For the text-containing cell, return its midpoint in [X, Y] coordinate format. 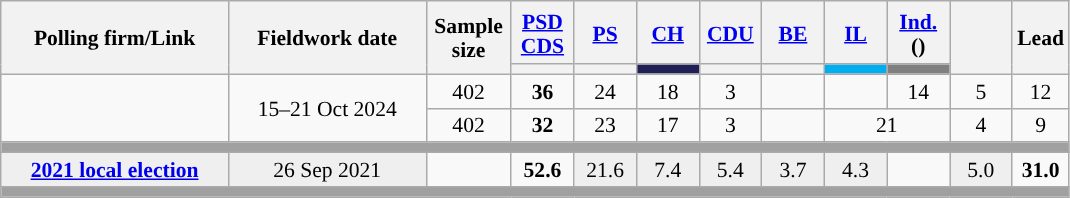
Fieldwork date [327, 38]
52.6 [542, 170]
5 [982, 91]
Polling firm/Link [115, 38]
2021 local election [115, 170]
32 [542, 125]
CH [668, 32]
15–21 Oct 2024 [327, 108]
24 [606, 91]
CDU [730, 32]
26 Sep 2021 [327, 170]
BE [794, 32]
7.4 [668, 170]
12 [1040, 91]
PSDCDS [542, 32]
21.6 [606, 170]
3.7 [794, 170]
5.4 [730, 170]
17 [668, 125]
Ind. () [918, 32]
18 [668, 91]
PS [606, 32]
4.3 [856, 170]
31.0 [1040, 170]
21 [886, 125]
14 [918, 91]
Lead [1040, 38]
5.0 [982, 170]
36 [542, 91]
Sample size [468, 38]
23 [606, 125]
4 [982, 125]
9 [1040, 125]
IL [856, 32]
